Provide the [X, Y] coordinate of the cell's center where the given text is located.  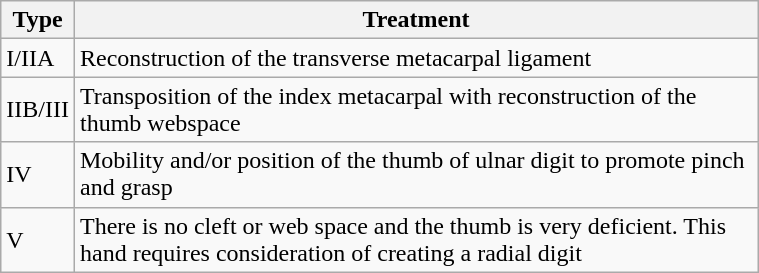
Treatment [416, 20]
IV [38, 174]
There is no cleft or web space and the thumb is very deficient. This hand requires consideration of creating a radial digit [416, 240]
IIB/III [38, 110]
Transposition of the index metacarpal with reconstruction of the thumb webspace [416, 110]
V [38, 240]
I/IIA [38, 58]
Mobility and/or position of the thumb of ulnar digit to promote pinch and grasp [416, 174]
Reconstruction of the transverse metacarpal ligament [416, 58]
Type [38, 20]
